From the cell containing the given text, extract its center point as (x, y) coordinate. 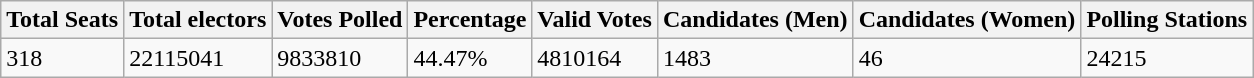
1483 (755, 58)
Total electors (198, 20)
Valid Votes (595, 20)
24215 (1167, 58)
Percentage (470, 20)
46 (967, 58)
4810164 (595, 58)
22115041 (198, 58)
Total Seats (62, 20)
9833810 (340, 58)
Candidates (Men) (755, 20)
Polling Stations (1167, 20)
Candidates (Women) (967, 20)
44.47% (470, 58)
Votes Polled (340, 20)
318 (62, 58)
